Scan for the cell matching the given text and deliver its (X, Y) coordinate at center. 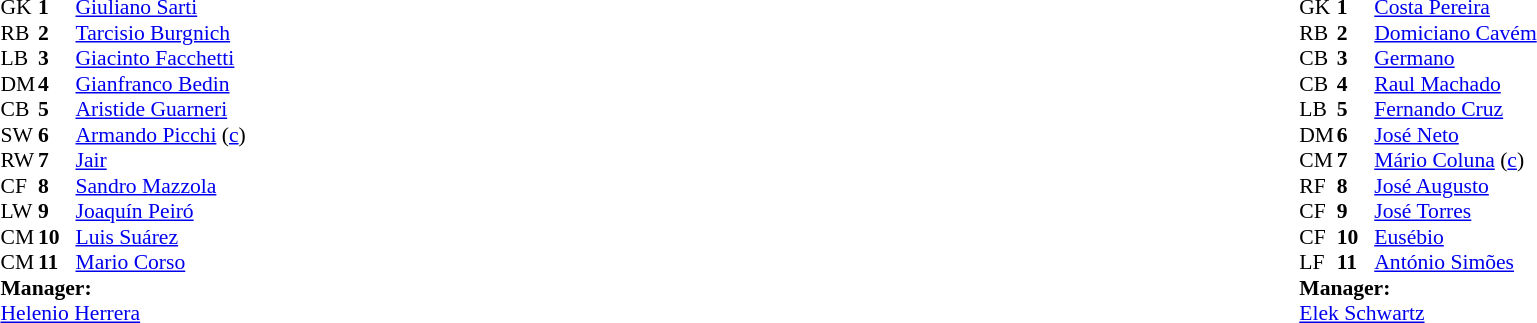
Mario Corso (161, 263)
Mário Coluna (c) (1455, 161)
Fernando Cruz (1455, 109)
LF (1318, 263)
Tarcisio Burgnich (161, 33)
Armando Picchi (c) (161, 135)
José Torres (1455, 211)
RW (19, 161)
SW (19, 135)
Sandro Mazzola (161, 186)
Germano (1455, 59)
Domiciano Cavém (1455, 33)
Gianfranco Bedin (161, 84)
LW (19, 211)
Luis Suárez (161, 237)
Giacinto Facchetti (161, 59)
RF (1318, 186)
Eusébio (1455, 237)
Jair (161, 161)
Raul Machado (1455, 84)
António Simões (1455, 263)
José Augusto (1455, 186)
Aristide Guarneri (161, 109)
Joaquín Peiró (161, 211)
José Neto (1455, 135)
